Return the (X, Y) coordinate for the center point of the cell that contains the specified text.  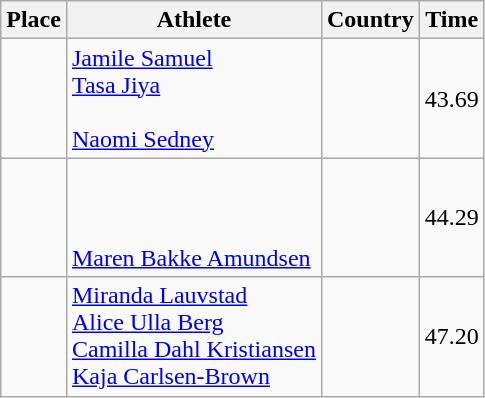
Miranda LauvstadAlice Ulla BergCamilla Dahl KristiansenKaja Carlsen-Brown (194, 336)
44.29 (452, 218)
47.20 (452, 336)
Athlete (194, 20)
Time (452, 20)
Country (370, 20)
Place (34, 20)
43.69 (452, 98)
Maren Bakke Amundsen (194, 218)
Jamile SamuelTasa JiyaNaomi Sedney (194, 98)
